Return (X, Y) of the center of cell containing provided text 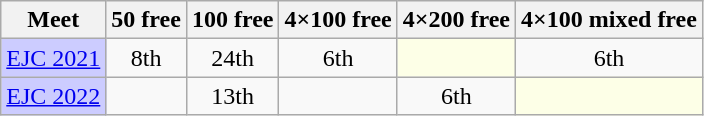
100 free (232, 20)
EJC 2021 (54, 58)
8th (146, 58)
4×100 free (338, 20)
13th (232, 96)
4×100 mixed free (610, 20)
4×200 free (456, 20)
EJC 2022 (54, 96)
50 free (146, 20)
Meet (54, 20)
24th (232, 58)
